Extract the (X, Y) coordinate from the center of the cell holding the provided text.  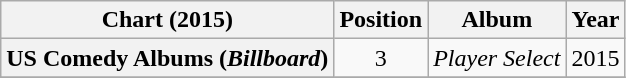
Year (596, 20)
3 (381, 58)
Chart (2015) (168, 20)
Position (381, 20)
US Comedy Albums (Billboard) (168, 58)
Album (497, 20)
Player Select (497, 58)
2015 (596, 58)
